From the cell containing the given text, extract its center point as [X, Y] coordinate. 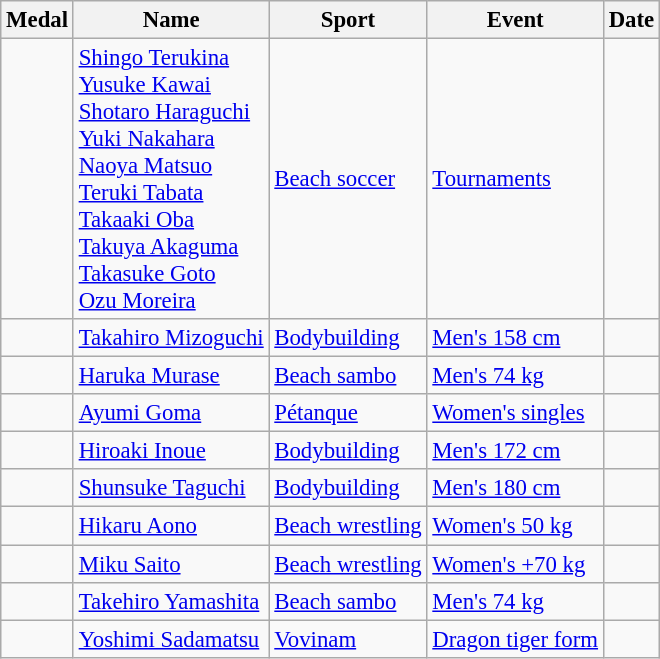
Hiroaki Inoue [171, 451]
Women's +70 kg [515, 564]
Sport [348, 20]
Event [515, 20]
Men's 172 cm [515, 451]
Shingo TerukinaYusuke KawaiShotaro HaraguchiYuki NakaharaNaoya MatsuoTeruki TabataTakaaki ObaTakuya AkagumaTakasuke GotoOzu Moreira [171, 180]
Dragon tiger form [515, 639]
Miku Saito [171, 564]
Beach soccer [348, 180]
Hikaru Aono [171, 526]
Medal [38, 20]
Date [631, 20]
Haruka Murase [171, 376]
Yoshimi Sadamatsu [171, 639]
Vovinam [348, 639]
Tournaments [515, 180]
Women's 50 kg [515, 526]
Shunsuke Taguchi [171, 489]
Takehiro Yamashita [171, 601]
Pétanque [348, 413]
Men's 158 cm [515, 338]
Name [171, 20]
Takahiro Mizoguchi [171, 338]
Ayumi Goma [171, 413]
Men's 180 cm [515, 489]
Women's singles [515, 413]
